Identify which cell holds the provided text, then report its (x, y) central coordinate. 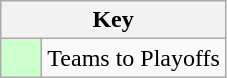
Teams to Playoffs (134, 58)
Key (114, 20)
